Extract the [x, y] coordinate from the center of the cell holding the provided text.  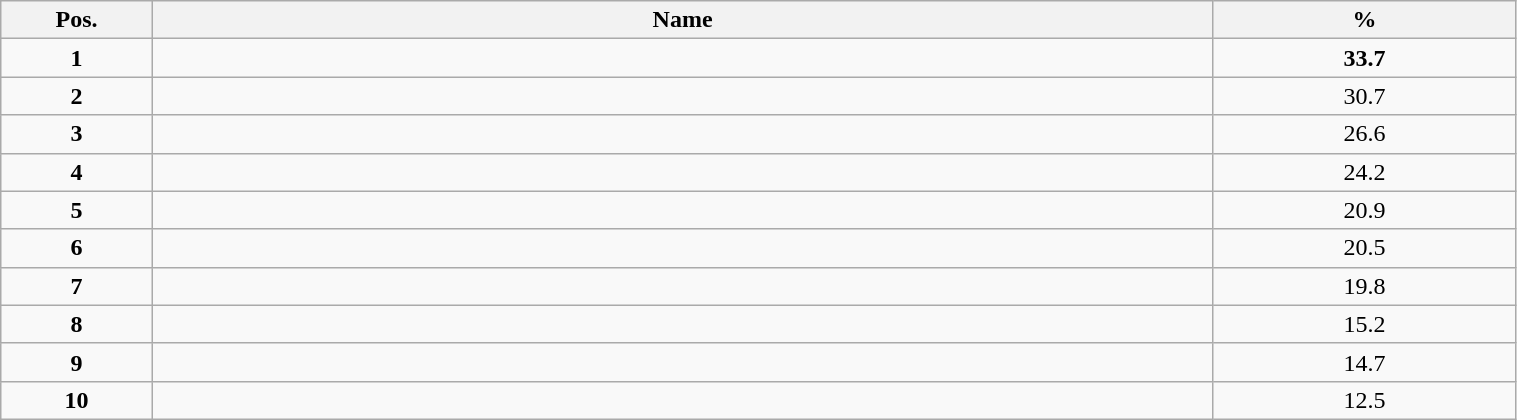
8 [77, 324]
20.5 [1364, 248]
26.6 [1364, 134]
33.7 [1364, 58]
12.5 [1364, 400]
Name [682, 20]
14.7 [1364, 362]
6 [77, 248]
Pos. [77, 20]
30.7 [1364, 96]
7 [77, 286]
4 [77, 172]
2 [77, 96]
19.8 [1364, 286]
20.9 [1364, 210]
3 [77, 134]
10 [77, 400]
1 [77, 58]
% [1364, 20]
5 [77, 210]
15.2 [1364, 324]
24.2 [1364, 172]
9 [77, 362]
